Provide the (x, y) coordinate of the cell's center where the given text is located.  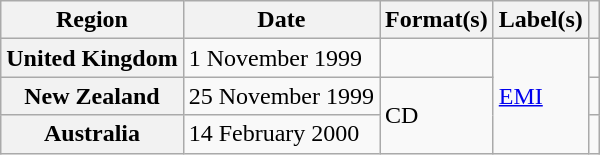
Date (281, 20)
EMI (540, 96)
United Kingdom (92, 58)
25 November 1999 (281, 96)
Label(s) (540, 20)
New Zealand (92, 96)
14 February 2000 (281, 134)
Region (92, 20)
Format(s) (437, 20)
1 November 1999 (281, 58)
Australia (92, 134)
CD (437, 115)
